Detect which cell encompasses the target text, then output its (X, Y) center coordinate. 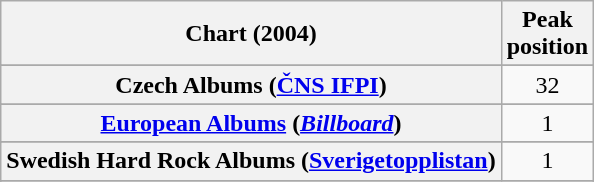
Peakposition (547, 34)
Chart (2004) (251, 34)
Swedish Hard Rock Albums (Sverigetopplistan) (251, 161)
European Albums (Billboard) (251, 123)
Czech Albums (ČNS IFPI) (251, 85)
32 (547, 85)
